Return the (x, y) coordinate for the center point of the cell that contains the specified text.  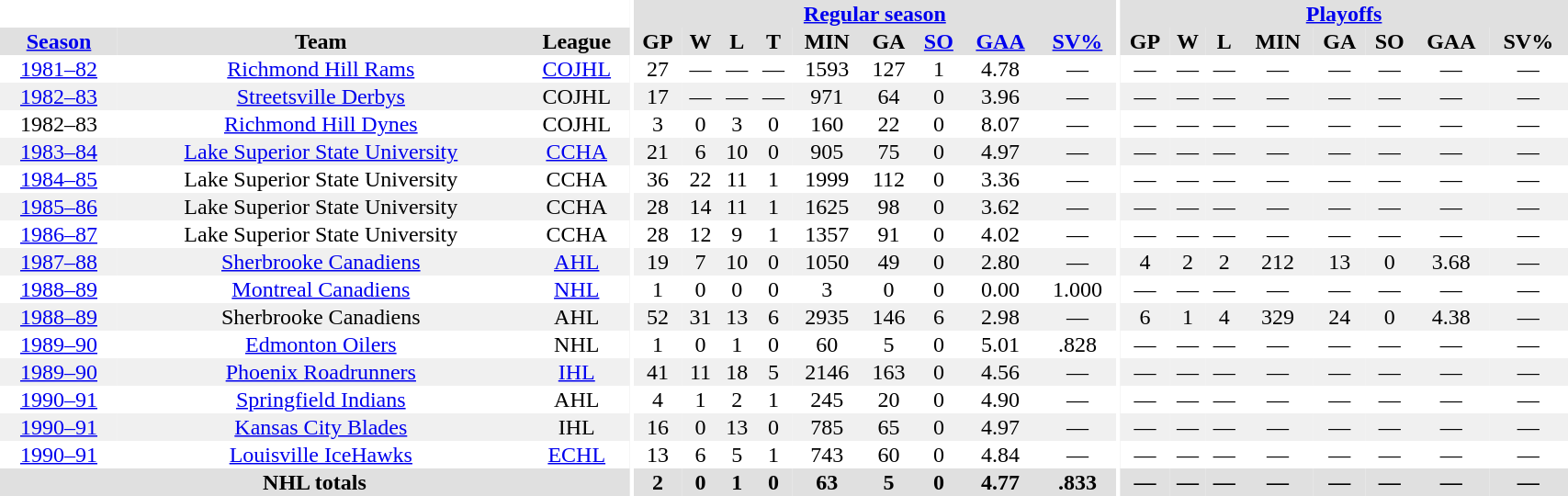
19 (658, 262)
5.01 (1001, 344)
4.56 (1001, 372)
1999 (827, 179)
98 (889, 207)
1050 (827, 262)
Playoffs (1345, 14)
31 (701, 317)
18 (737, 372)
12 (701, 234)
1357 (827, 234)
3.36 (1001, 179)
1981–82 (59, 69)
160 (827, 124)
4.84 (1001, 455)
1593 (827, 69)
743 (827, 455)
Richmond Hill Rams (321, 69)
971 (827, 96)
2935 (827, 317)
63 (827, 482)
52 (658, 317)
NHL totals (314, 482)
4.78 (1001, 69)
905 (827, 152)
127 (889, 69)
3.68 (1451, 262)
14 (701, 207)
9 (737, 234)
2.80 (1001, 262)
17 (658, 96)
20 (889, 400)
Team (321, 41)
4.90 (1001, 400)
91 (889, 234)
1.000 (1078, 289)
41 (658, 372)
ECHL (577, 455)
.833 (1078, 482)
Phoenix Roadrunners (321, 372)
8.07 (1001, 124)
1983–84 (59, 152)
T (773, 41)
Richmond Hill Dynes (321, 124)
329 (1279, 317)
27 (658, 69)
Regular season (874, 14)
163 (889, 372)
Edmonton Oilers (321, 344)
245 (827, 400)
4.77 (1001, 482)
Springfield Indians (321, 400)
Montreal Canadiens (321, 289)
112 (889, 179)
36 (658, 179)
Louisville IceHawks (321, 455)
1984–85 (59, 179)
16 (658, 427)
.828 (1078, 344)
21 (658, 152)
2146 (827, 372)
3.96 (1001, 96)
1986–87 (59, 234)
1985–86 (59, 207)
146 (889, 317)
2.98 (1001, 317)
212 (1279, 262)
0.00 (1001, 289)
7 (701, 262)
League (577, 41)
65 (889, 427)
Streetsville Derbys (321, 96)
Kansas City Blades (321, 427)
75 (889, 152)
785 (827, 427)
3.62 (1001, 207)
Season (59, 41)
1987–88 (59, 262)
4.02 (1001, 234)
4.38 (1451, 317)
49 (889, 262)
64 (889, 96)
24 (1339, 317)
1625 (827, 207)
